Locate the cell with the specified text and output its (x, y) center coordinate. 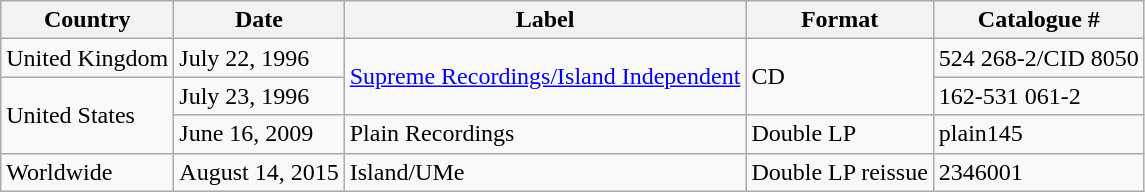
2346001 (1038, 172)
Plain Recordings (545, 134)
Date (259, 20)
Island/UMe (545, 172)
Country (88, 20)
162-531 061-2 (1038, 96)
Format (840, 20)
United Kingdom (88, 58)
July 22, 1996 (259, 58)
June 16, 2009 (259, 134)
August 14, 2015 (259, 172)
Double LP reissue (840, 172)
Worldwide (88, 172)
Catalogue # (1038, 20)
United States (88, 115)
plain145 (1038, 134)
July 23, 1996 (259, 96)
Supreme Recordings/Island Independent (545, 77)
CD (840, 77)
Double LP (840, 134)
524 268-2/CID 8050 (1038, 58)
Label (545, 20)
